Scan for the cell matching the given text and deliver its (x, y) coordinate at center. 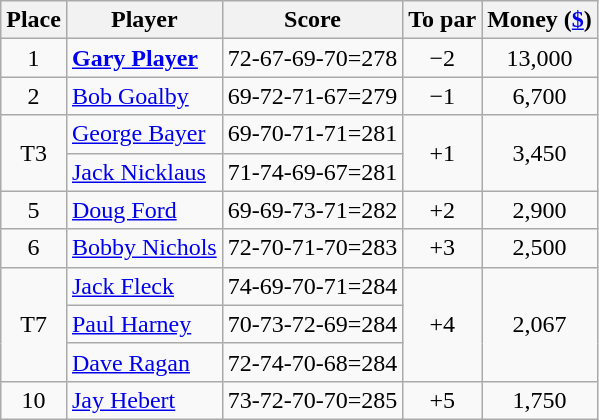
70-73-72-69=284 (312, 324)
T3 (34, 153)
Score (312, 20)
10 (34, 400)
69-70-71-71=281 (312, 134)
+5 (442, 400)
72-70-71-70=283 (312, 248)
13,000 (540, 58)
George Bayer (144, 134)
72-67-69-70=278 (312, 58)
Jack Nicklaus (144, 172)
−1 (442, 96)
3,450 (540, 153)
Doug Ford (144, 210)
Bob Goalby (144, 96)
Player (144, 20)
Money ($) (540, 20)
−2 (442, 58)
To par (442, 20)
2,900 (540, 210)
69-69-73-71=282 (312, 210)
Bobby Nichols (144, 248)
6 (34, 248)
5 (34, 210)
1 (34, 58)
+3 (442, 248)
69-72-71-67=279 (312, 96)
2,067 (540, 324)
Paul Harney (144, 324)
Jay Hebert (144, 400)
74-69-70-71=284 (312, 286)
+2 (442, 210)
Jack Fleck (144, 286)
72-74-70-68=284 (312, 362)
1,750 (540, 400)
Dave Ragan (144, 362)
+4 (442, 324)
6,700 (540, 96)
Place (34, 20)
+1 (442, 153)
71-74-69-67=281 (312, 172)
T7 (34, 324)
73-72-70-70=285 (312, 400)
Gary Player (144, 58)
2,500 (540, 248)
2 (34, 96)
